Output the [x, y] coordinate of the center of the cell containing the given text.  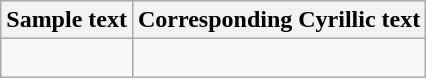
Sample text [67, 20]
Corresponding Cyrillic text [278, 20]
